Output the [x, y] coordinate of the center of the cell containing the given text.  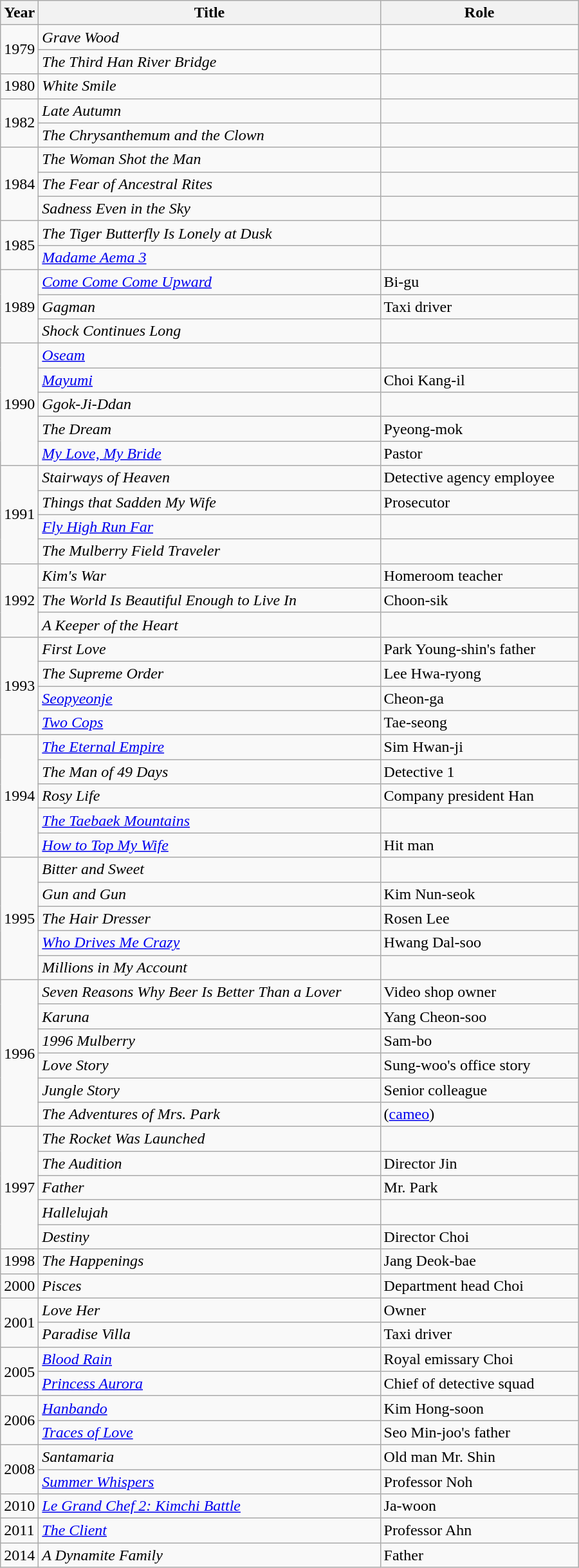
2000 [19, 1286]
Fly High Run Far [210, 527]
Ja-woon [479, 1506]
Seo Min-joo's father [479, 1432]
Le Grand Chef 2: Kimchi Battle [210, 1506]
Summer Whispers [210, 1481]
The Woman Shot the Man [210, 160]
Yang Cheon-soo [479, 1016]
A Dynamite Family [210, 1555]
Owner [479, 1310]
Stairways of Heaven [210, 478]
Senior colleague [479, 1090]
Role [479, 13]
Detective agency employee [479, 478]
Sadness Even in the Sky [210, 208]
Santamaria [210, 1457]
2006 [19, 1420]
2001 [19, 1322]
Pyeong-mok [479, 429]
The Man of 49 Days [210, 772]
Director Jin [479, 1163]
First Love [210, 649]
Kim Nun-seok [479, 894]
Video shop owner [479, 992]
1992 [19, 600]
Love Her [210, 1310]
The Taebaek Mountains [210, 821]
Old man Mr. Shin [479, 1457]
Gun and Gun [210, 894]
1996 Mulberry [210, 1041]
Hallelujah [210, 1212]
Tae-seong [479, 723]
Madame Aema 3 [210, 257]
1993 [19, 686]
Bitter and Sweet [210, 870]
Pastor [479, 453]
Kim Hong-soon [479, 1408]
The Fear of Ancestral Rites [210, 184]
Blood Rain [210, 1359]
Rosen Lee [479, 918]
Company president Han [479, 796]
Rosy Life [210, 796]
Year [19, 13]
The Rocket Was Launched [210, 1139]
Grave Wood [210, 37]
Ggok-Ji-Ddan [210, 405]
Sung-woo's office story [479, 1065]
The Mulberry Field Traveler [210, 551]
The Adventures of Mrs. Park [210, 1115]
Who Drives Me Crazy [210, 943]
Seopyeonje [210, 698]
1982 [19, 123]
Jang Deok-bae [479, 1261]
Mr. Park [479, 1188]
Mayumi [210, 380]
Professor Ahn [479, 1531]
Detective 1 [479, 772]
2010 [19, 1506]
1979 [19, 50]
The Client [210, 1531]
1984 [19, 184]
Cheon-ga [479, 698]
Things that Sadden My Wife [210, 502]
Seven Reasons Why Beer Is Better Than a Lover [210, 992]
Title [210, 13]
Karuna [210, 1016]
Destiny [210, 1237]
The Audition [210, 1163]
Sam-bo [479, 1041]
Chief of detective squad [479, 1383]
1995 [19, 918]
Two Cops [210, 723]
Kim's War [210, 576]
Hanbando [210, 1408]
Bi-gu [479, 282]
1989 [19, 306]
The Third Han River Bridge [210, 62]
1997 [19, 1188]
Late Autumn [210, 111]
Hwang Dal-soo [479, 943]
Princess Aurora [210, 1383]
Park Young-shin's father [479, 649]
The Chrysanthemum and the Clown [210, 135]
2014 [19, 1555]
1990 [19, 405]
The Tiger Butterfly Is Lonely at Dusk [210, 233]
The World Is Beautiful Enough to Live In [210, 600]
Gagman [210, 307]
Choi Kang-il [479, 380]
Traces of Love [210, 1432]
1985 [19, 245]
1994 [19, 796]
Love Story [210, 1065]
The Dream [210, 429]
Jungle Story [210, 1090]
Hit man [479, 845]
Paradise Villa [210, 1335]
Pisces [210, 1286]
A Keeper of the Heart [210, 624]
Choon-sik [479, 600]
Royal emissary Choi [479, 1359]
The Eternal Empire [210, 747]
Millions in My Account [210, 967]
How to Top My Wife [210, 845]
Sim Hwan-ji [479, 747]
The Happenings [210, 1261]
2005 [19, 1371]
My Love, My Bride [210, 453]
Homeroom teacher [479, 576]
Director Choi [479, 1237]
Prosecutor [479, 502]
(cameo) [479, 1115]
White Smile [210, 86]
Department head Choi [479, 1286]
1998 [19, 1261]
Oseam [210, 356]
The Supreme Order [210, 673]
1996 [19, 1053]
1991 [19, 515]
Lee Hwa-ryong [479, 673]
Professor Noh [479, 1481]
2008 [19, 1469]
2011 [19, 1531]
1980 [19, 86]
Come Come Come Upward [210, 282]
Shock Continues Long [210, 331]
The Hair Dresser [210, 918]
